Find where the given text appears and provide that cell's center as (X, Y) coordinate. 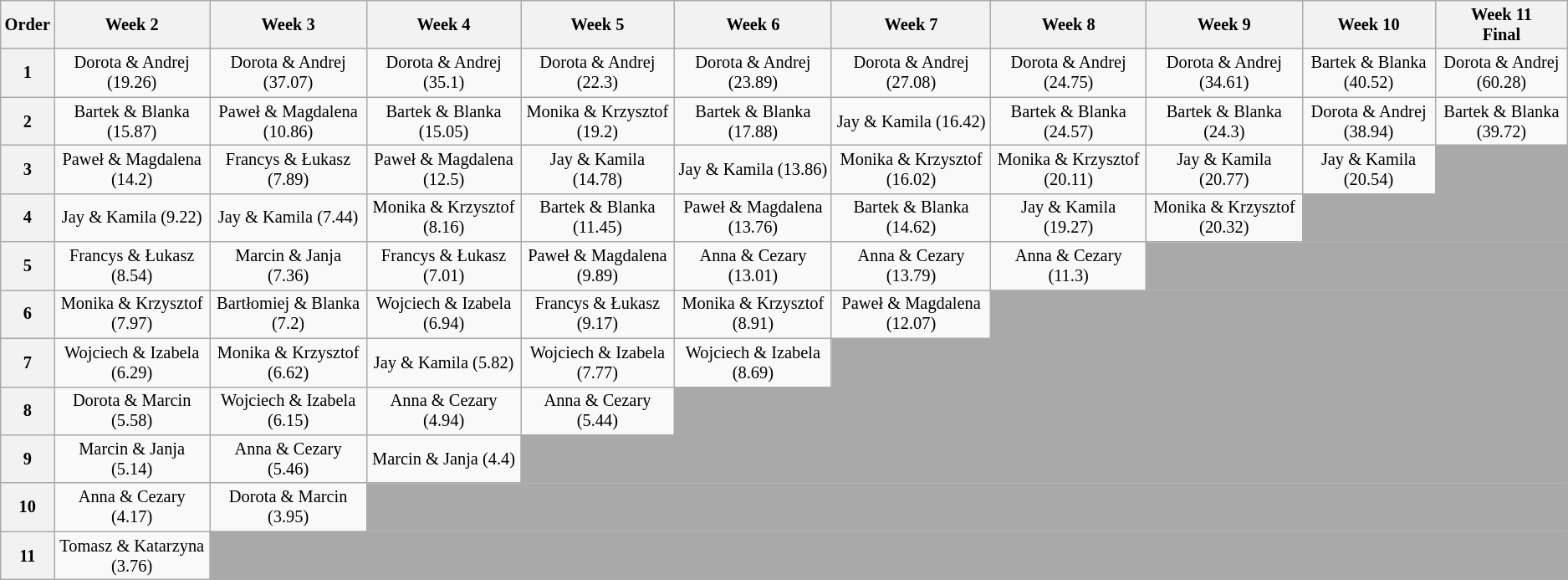
Week 2 (132, 24)
Bartek & Blanka (17.88) (753, 121)
Jay & Kamila (14.78) (597, 169)
Anna & Cezary (5.46) (289, 459)
Francys & Łukasz (7.01) (444, 266)
Anna & Cezary (4.17) (132, 507)
8 (28, 411)
Jay & Kamila (19.27) (1069, 218)
Paweł & Magdalena (9.89) (597, 266)
Order (28, 24)
Monika & Krzysztof (8.91) (753, 314)
10 (28, 507)
4 (28, 218)
Paweł & Magdalena (12.5) (444, 169)
Francys & Łukasz (7.89) (289, 169)
Jay & Kamila (16.42) (911, 121)
Dorota & Andrej (35.1) (444, 73)
Marcin & Janja (5.14) (132, 459)
Week 6 (753, 24)
Bartek & Blanka (11.45) (597, 218)
Monika & Krzysztof (19.2) (597, 121)
Jay & Kamila (20.54) (1368, 169)
Paweł & Magdalena (12.07) (911, 314)
Dorota & Andrej (37.07) (289, 73)
Bartek & Blanka (24.57) (1069, 121)
3 (28, 169)
Marcin & Janja (4.4) (444, 459)
Paweł & Magdalena (10.86) (289, 121)
Anna & Cezary (11.3) (1069, 266)
Dorota & Andrej (34.61) (1224, 73)
Bartek & Blanka (24.3) (1224, 121)
Francys & Łukasz (9.17) (597, 314)
Bartek & Blanka (40.52) (1368, 73)
Wojciech & Izabela (6.29) (132, 362)
Dorota & Andrej (22.3) (597, 73)
Week 10 (1368, 24)
Week 9 (1224, 24)
1 (28, 73)
Wojciech & Izabela (7.77) (597, 362)
7 (28, 362)
Anna & Cezary (13.01) (753, 266)
Monika & Krzysztof (16.02) (911, 169)
Dorota & Andrej (23.89) (753, 73)
Week 3 (289, 24)
Dorota & Andrej (24.75) (1069, 73)
Jay & Kamila (7.44) (289, 218)
6 (28, 314)
Tomasz & Katarzyna (3.76) (132, 556)
Monika & Krzysztof (8.16) (444, 218)
Dorota & Andrej (38.94) (1368, 121)
Jay & Kamila (5.82) (444, 362)
Week 5 (597, 24)
Anna & Cezary (4.94) (444, 411)
Dorota & Andrej (60.28) (1502, 73)
Week 7 (911, 24)
Bartek & Blanka (14.62) (911, 218)
Anna & Cezary (13.79) (911, 266)
Jay & Kamila (20.77) (1224, 169)
9 (28, 459)
11 (28, 556)
Bartłomiej & Blanka (7.2) (289, 314)
Monika & Krzysztof (20.11) (1069, 169)
Wojciech & Izabela (8.69) (753, 362)
Marcin & Janja (7.36) (289, 266)
2 (28, 121)
Dorota & Andrej (19.26) (132, 73)
Dorota & Marcin (3.95) (289, 507)
Anna & Cezary (5.44) (597, 411)
Monika & Krzysztof (6.62) (289, 362)
Jay & Kamila (13.86) (753, 169)
Dorota & Andrej (27.08) (911, 73)
Paweł & Magdalena (13.76) (753, 218)
Monika & Krzysztof (20.32) (1224, 218)
Jay & Kamila (9.22) (132, 218)
5 (28, 266)
Week 11Final (1502, 24)
Bartek & Blanka (15.05) (444, 121)
Bartek & Blanka (39.72) (1502, 121)
Dorota & Marcin (5.58) (132, 411)
Bartek & Blanka (15.87) (132, 121)
Wojciech & Izabela (6.15) (289, 411)
Francys & Łukasz (8.54) (132, 266)
Monika & Krzysztof (7.97) (132, 314)
Wojciech & Izabela (6.94) (444, 314)
Paweł & Magdalena (14.2) (132, 169)
Week 8 (1069, 24)
Week 4 (444, 24)
